Pinpoint the cell where the given text exists, returning its [x, y] midpoint coordinate. 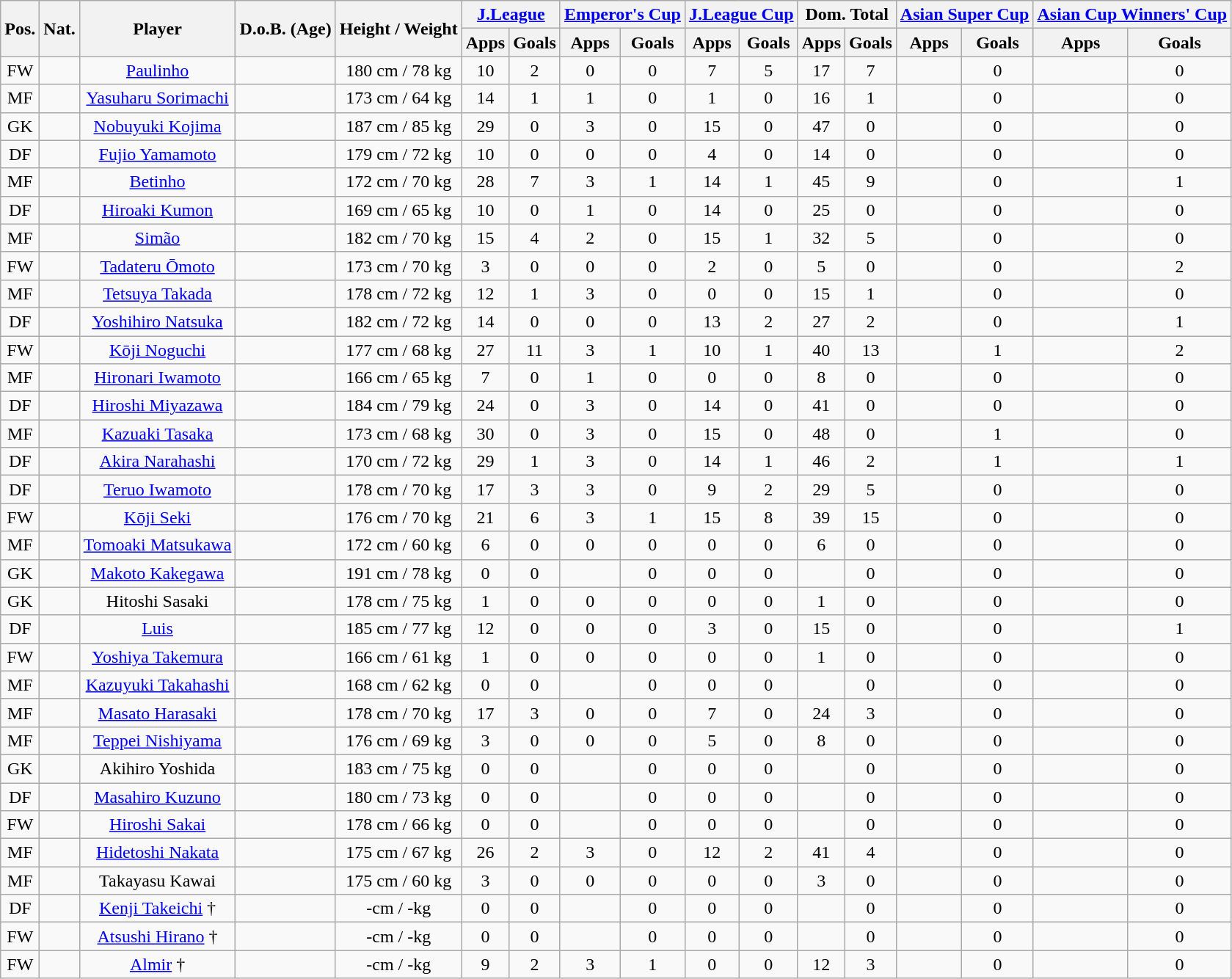
Yoshihiro Natsuka [157, 321]
Nat. [59, 29]
172 cm / 70 kg [398, 182]
Fujio Yamamoto [157, 154]
Masahiro Kuzuno [157, 796]
39 [821, 517]
46 [821, 462]
Hiroshi Miyazawa [157, 406]
Atsushi Hirano † [157, 936]
Emperor's Cup [622, 15]
16 [821, 98]
Asian Super Cup [964, 15]
Height / Weight [398, 29]
Nobuyuki Kojima [157, 126]
30 [485, 434]
173 cm / 70 kg [398, 266]
Almir † [157, 964]
173 cm / 68 kg [398, 434]
26 [485, 853]
191 cm / 78 kg [398, 573]
179 cm / 72 kg [398, 154]
Kenji Takeichi † [157, 909]
25 [821, 210]
Asian Cup Winners' Cup [1132, 15]
175 cm / 60 kg [398, 881]
166 cm / 61 kg [398, 657]
D.o.B. (Age) [285, 29]
Player [157, 29]
183 cm / 75 kg [398, 768]
Paulinho [157, 70]
180 cm / 78 kg [398, 70]
172 cm / 60 kg [398, 545]
Yoshiya Takemura [157, 657]
182 cm / 70 kg [398, 238]
Hiroaki Kumon [157, 210]
28 [485, 182]
177 cm / 68 kg [398, 350]
45 [821, 182]
Teppei Nishiyama [157, 740]
182 cm / 72 kg [398, 321]
Dom. Total [847, 15]
Hironari Iwamoto [157, 378]
Hiroshi Sakai [157, 825]
48 [821, 434]
175 cm / 67 kg [398, 853]
178 cm / 75 kg [398, 601]
168 cm / 62 kg [398, 685]
Tadateru Ōmoto [157, 266]
32 [821, 238]
166 cm / 65 kg [398, 378]
Teruo Iwamoto [157, 489]
40 [821, 350]
180 cm / 73 kg [398, 796]
178 cm / 72 kg [398, 294]
170 cm / 72 kg [398, 462]
Akira Narahashi [157, 462]
Betinho [157, 182]
169 cm / 65 kg [398, 210]
11 [535, 350]
J.League Cup [741, 15]
176 cm / 70 kg [398, 517]
185 cm / 77 kg [398, 629]
Tomoaki Matsukawa [157, 545]
Hidetoshi Nakata [157, 853]
Makoto Kakegawa [157, 573]
21 [485, 517]
Kōji Seki [157, 517]
184 cm / 79 kg [398, 406]
Akihiro Yoshida [157, 768]
Simão [157, 238]
Luis [157, 629]
173 cm / 64 kg [398, 98]
Kazuaki Tasaka [157, 434]
187 cm / 85 kg [398, 126]
176 cm / 69 kg [398, 740]
Hitoshi Sasaki [157, 601]
47 [821, 126]
J.League [511, 15]
Yasuharu Sorimachi [157, 98]
Kazuyuki Takahashi [157, 685]
Takayasu Kawai [157, 881]
Kōji Noguchi [157, 350]
Tetsuya Takada [157, 294]
178 cm / 66 kg [398, 825]
Pos. [21, 29]
Masato Harasaki [157, 713]
